Identify which cell holds the provided text, then report its [X, Y] central coordinate. 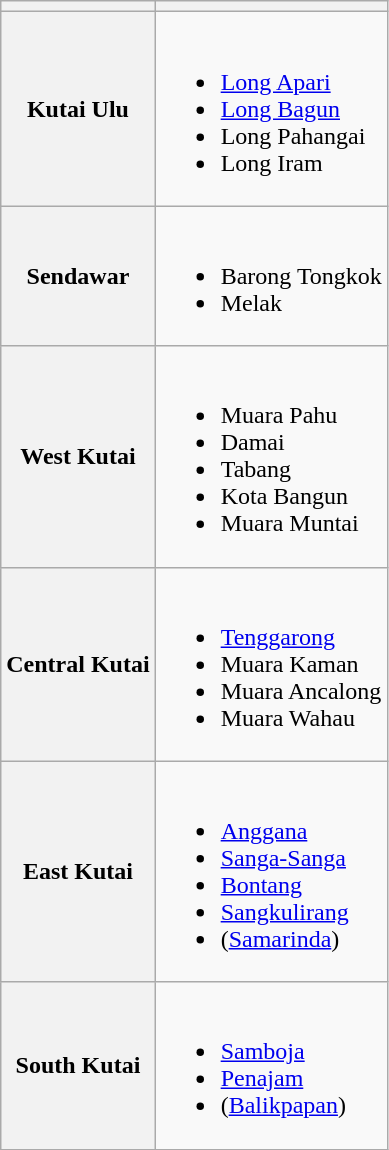
Sendawar [78, 276]
Barong TongkokMelak [271, 276]
Central Kutai [78, 664]
Muara PahuDamaiTabangKota BangunMuara Muntai [271, 456]
South Kutai [78, 1066]
TenggarongMuara KamanMuara AncalongMuara Wahau [271, 664]
AngganaSanga-SangaBontangSangkulirang(Samarinda) [271, 872]
Kutai Ulu [78, 109]
West Kutai [78, 456]
Long ApariLong BagunLong PahangaiLong Iram [271, 109]
SambojaPenajam(Balikpapan) [271, 1066]
East Kutai [78, 872]
